Output the [x, y] coordinate of the center of the cell containing the given text.  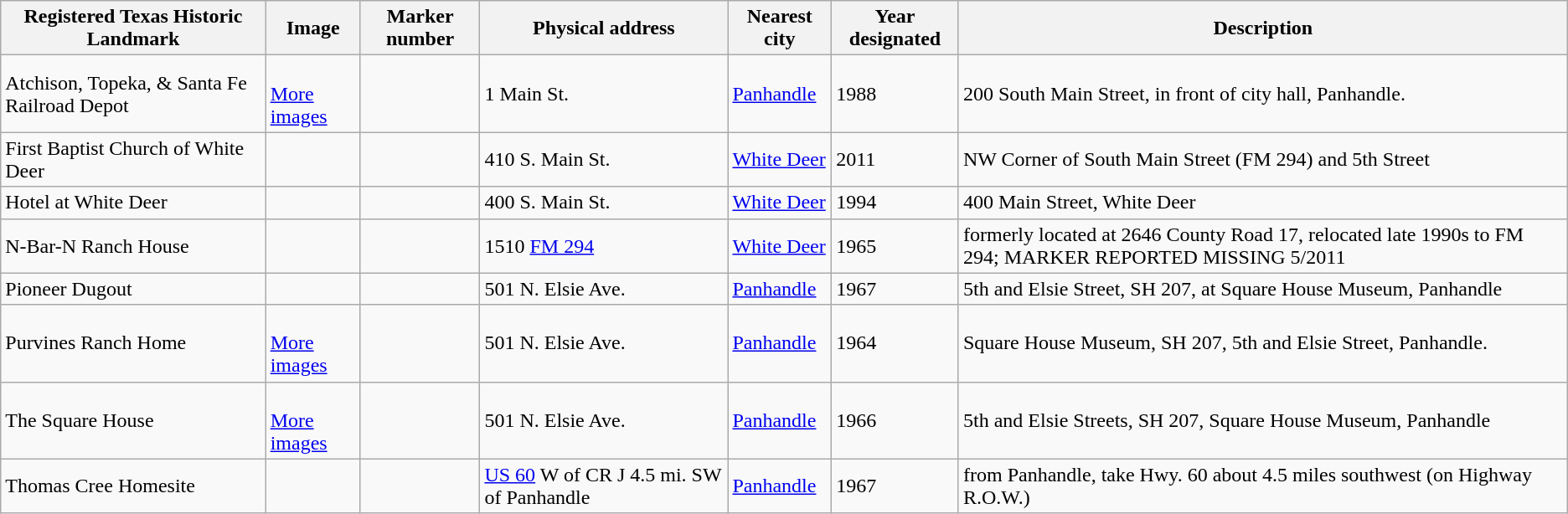
Atchison, Topeka, & Santa Fe Railroad Depot [133, 94]
5th and Elsie Street, SH 207, at Square House Museum, Panhandle [1263, 289]
1966 [895, 420]
First Baptist Church of White Deer [133, 159]
Square House Museum, SH 207, 5th and Elsie Street, Panhandle. [1263, 343]
1510 FM 294 [604, 246]
Registered Texas Historic Landmark [133, 28]
Physical address [604, 28]
NW Corner of South Main Street (FM 294) and 5th Street [1263, 159]
1 Main St. [604, 94]
Purvines Ranch Home [133, 343]
formerly located at 2646 County Road 17, relocated late 1990s to FM 294; MARKER REPORTED MISSING 5/2011 [1263, 246]
1964 [895, 343]
Hotel at White Deer [133, 203]
Thomas Cree Homesite [133, 486]
Pioneer Dugout [133, 289]
400 Main Street, White Deer [1263, 203]
Year designated [895, 28]
1994 [895, 203]
Marker number [420, 28]
from Panhandle, take Hwy. 60 about 4.5 miles southwest (on Highway R.O.W.) [1263, 486]
1965 [895, 246]
400 S. Main St. [604, 203]
1988 [895, 94]
200 South Main Street, in front of city hall, Panhandle. [1263, 94]
N-Bar-N Ranch House [133, 246]
Description [1263, 28]
US 60 W of CR J 4.5 mi. SW of Panhandle [604, 486]
2011 [895, 159]
Image [313, 28]
410 S. Main St. [604, 159]
Nearest city [780, 28]
5th and Elsie Streets, SH 207, Square House Museum, Panhandle [1263, 420]
The Square House [133, 420]
